Output the [x, y] coordinate of the center of the cell containing the given text.  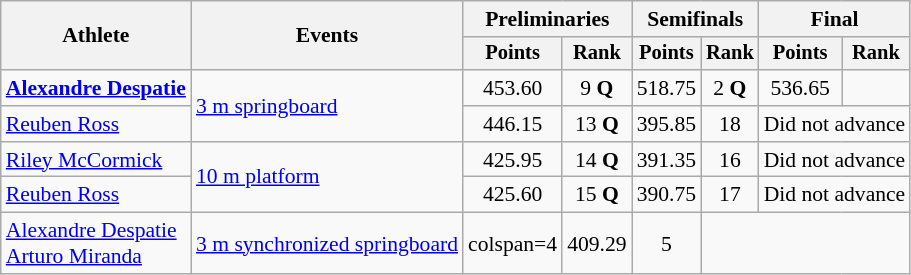
409.29 [596, 244]
536.65 [800, 88]
5 [666, 244]
518.75 [666, 88]
colspan=4 [512, 244]
Alexandre Despatie Arturo Miranda [96, 244]
2 Q [730, 88]
453.60 [512, 88]
Semifinals [696, 19]
9 Q [596, 88]
390.75 [666, 195]
3 m springboard [327, 106]
446.15 [512, 124]
395.85 [666, 124]
17 [730, 195]
Alexandre Despatie [96, 88]
Riley McCormick [96, 160]
Final [835, 19]
Events [327, 36]
16 [730, 160]
18 [730, 124]
425.95 [512, 160]
425.60 [512, 195]
15 Q [596, 195]
Preliminaries [548, 19]
391.35 [666, 160]
13 Q [596, 124]
10 m platform [327, 178]
14 Q [596, 160]
3 m synchronized springboard [327, 244]
Athlete [96, 36]
